Find where the given text appears and provide that cell's center as (x, y) coordinate. 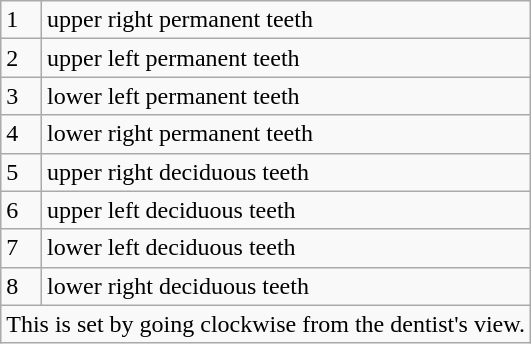
lower right permanent teeth (286, 134)
7 (22, 248)
upper right deciduous teeth (286, 172)
8 (22, 286)
3 (22, 96)
upper left permanent teeth (286, 58)
1 (22, 20)
4 (22, 134)
lower right deciduous teeth (286, 286)
upper right permanent teeth (286, 20)
lower left permanent teeth (286, 96)
upper left deciduous teeth (286, 210)
lower left deciduous teeth (286, 248)
This is set by going clockwise from the dentist's view. (266, 324)
5 (22, 172)
6 (22, 210)
2 (22, 58)
